From the cell containing the given text, extract its center point as (x, y) coordinate. 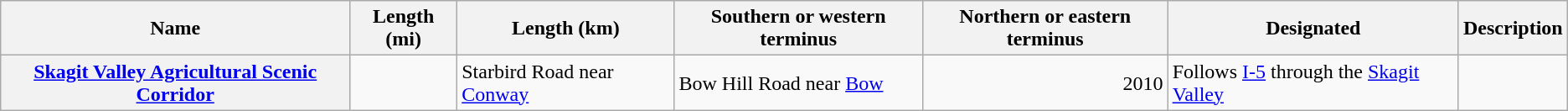
2010 (1045, 82)
Length (mi) (404, 29)
Starbird Road near Conway (566, 82)
Bow Hill Road near Bow (798, 82)
Skagit Valley Agricultural Scenic Corridor (176, 82)
Northern or eastern terminus (1045, 29)
Southern or western terminus (798, 29)
Designated (1313, 29)
Description (1513, 29)
Name (176, 29)
Follows I-5 through the Skagit Valley (1313, 82)
Length (km) (566, 29)
